Find where the given text appears and provide that cell's center as (x, y) coordinate. 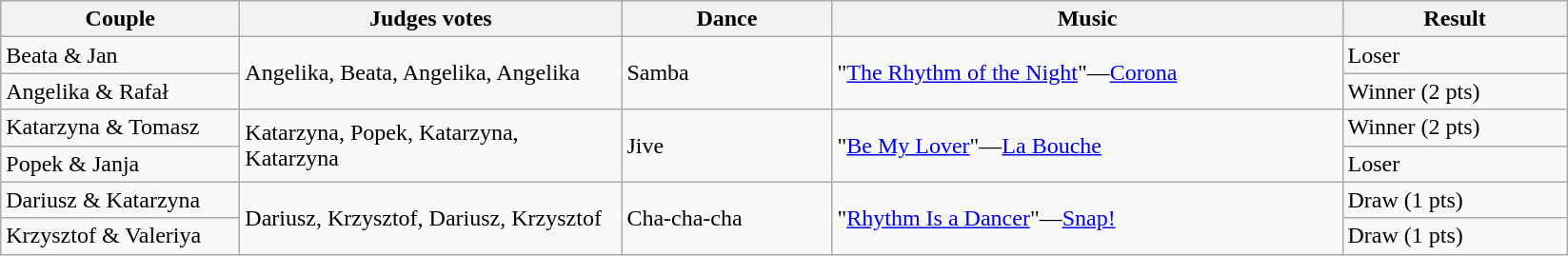
Couple (120, 19)
Katarzyna, Popek, Katarzyna, Katarzyna (430, 146)
Cha-cha-cha (727, 218)
Dariusz, Krzysztof, Dariusz, Krzysztof (430, 218)
Dance (727, 19)
Jive (727, 146)
Beata & Jan (120, 55)
Angelika & Rafał (120, 91)
Angelika, Beata, Angelika, Angelika (430, 73)
Samba (727, 73)
Katarzyna & Tomasz (120, 128)
Krzysztof & Valeriya (120, 236)
"Rhythm Is a Dancer"—Snap! (1087, 218)
Music (1087, 19)
Dariusz & Katarzyna (120, 200)
Judges votes (430, 19)
Result (1455, 19)
"Be My Lover"—La Bouche (1087, 146)
Popek & Janja (120, 164)
"The Rhythm of the Night"—Corona (1087, 73)
